Return (X, Y) of the center of cell containing provided text 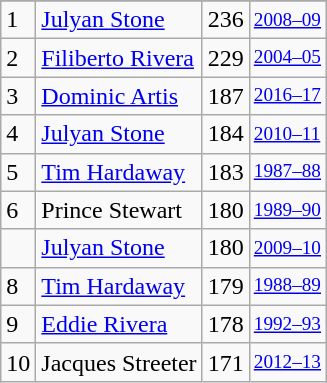
2009–10 (287, 248)
1992–93 (287, 324)
178 (226, 324)
2010–11 (287, 134)
184 (226, 134)
3 (18, 96)
1987–88 (287, 172)
9 (18, 324)
187 (226, 96)
10 (18, 362)
236 (226, 20)
1989–90 (287, 210)
229 (226, 58)
Eddie Rivera (119, 324)
2004–05 (287, 58)
6 (18, 210)
Prince Stewart (119, 210)
2 (18, 58)
Dominic Artis (119, 96)
4 (18, 134)
171 (226, 362)
2008–09 (287, 20)
Filiberto Rivera (119, 58)
8 (18, 286)
2016–17 (287, 96)
183 (226, 172)
2012–13 (287, 362)
5 (18, 172)
1988–89 (287, 286)
179 (226, 286)
Jacques Streeter (119, 362)
1 (18, 20)
